Identify which cell holds the provided text, then report its (x, y) central coordinate. 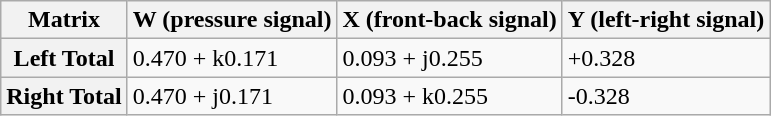
0.470 + k0.171 (232, 58)
Left Total (64, 58)
+0.328 (666, 58)
X (front-back signal) (450, 20)
0.093 + k0.255 (450, 96)
0.470 + j0.171 (232, 96)
0.093 + j0.255 (450, 58)
-0.328 (666, 96)
Matrix (64, 20)
W (pressure signal) (232, 20)
Y (left-right signal) (666, 20)
Right Total (64, 96)
